Search for the cell housing the specified text and yield its [x, y] center coordinate. 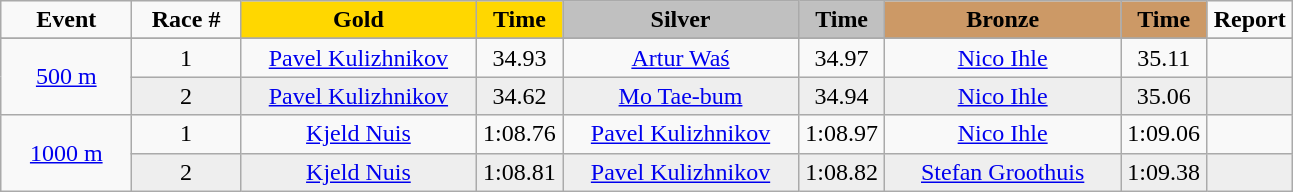
34.62 [519, 96]
35.11 [1164, 58]
35.06 [1164, 96]
Bronze [1003, 20]
Stefan Groothuis [1003, 172]
1:09.06 [1164, 134]
500 m [66, 77]
34.93 [519, 58]
Report [1250, 20]
1:08.81 [519, 172]
Event [66, 20]
Mo Tae-bum [680, 96]
34.97 [842, 58]
1:08.82 [842, 172]
1:08.97 [842, 134]
Silver [680, 20]
1:08.76 [519, 134]
Gold [358, 20]
1000 m [66, 153]
1:09.38 [1164, 172]
Race # [186, 20]
Artur Waś [680, 58]
34.94 [842, 96]
